Extract the (x, y) coordinate from the center of the cell holding the provided text.  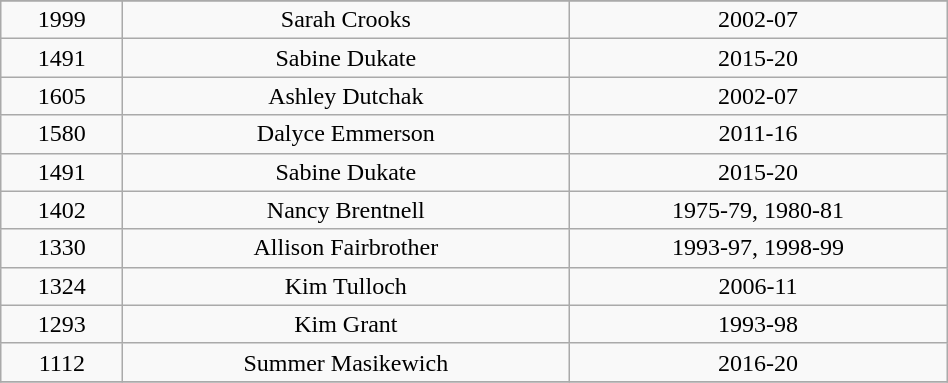
1993-98 (758, 324)
Sarah Crooks (346, 20)
1999 (62, 20)
1293 (62, 324)
1605 (62, 96)
1330 (62, 248)
1580 (62, 134)
1324 (62, 286)
1975-79, 1980-81 (758, 210)
2011-16 (758, 134)
1112 (62, 362)
Allison Fairbrother (346, 248)
1993-97, 1998-99 (758, 248)
Summer Masikewich (346, 362)
2006-11 (758, 286)
Nancy Brentnell (346, 210)
Kim Grant (346, 324)
Ashley Dutchak (346, 96)
Kim Tulloch (346, 286)
Dalyce Emmerson (346, 134)
2016-20 (758, 362)
1402 (62, 210)
